From the cell containing the given text, extract its center point as (X, Y) coordinate. 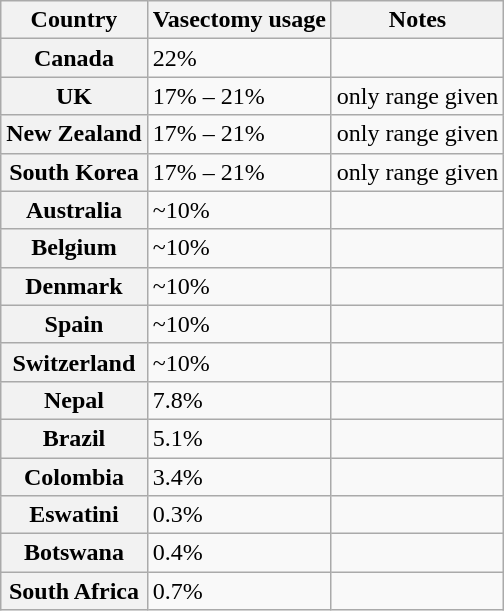
5.1% (239, 438)
Colombia (74, 477)
7.8% (239, 400)
Country (74, 20)
Denmark (74, 286)
Australia (74, 210)
South Africa (74, 591)
Botswana (74, 553)
South Korea (74, 172)
Vasectomy usage (239, 20)
Belgium (74, 248)
0.7% (239, 591)
Switzerland (74, 362)
3.4% (239, 477)
UK (74, 96)
0.3% (239, 515)
Spain (74, 324)
Notes (417, 20)
22% (239, 58)
Eswatini (74, 515)
New Zealand (74, 134)
Brazil (74, 438)
0.4% (239, 553)
Nepal (74, 400)
Canada (74, 58)
